Search for the cell housing the specified text and yield its [X, Y] center coordinate. 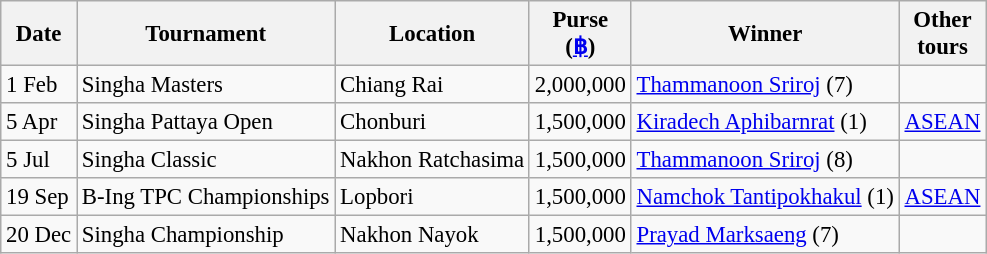
Singha Championship [205, 235]
Nakhon Ratchasima [432, 160]
Singha Pattaya Open [205, 122]
Chonburi [432, 122]
Purse(฿) [580, 34]
2,000,000 [580, 85]
Tournament [205, 34]
Othertours [942, 34]
19 Sep [39, 197]
Chiang Rai [432, 85]
Location [432, 34]
Winner [765, 34]
Singha Masters [205, 85]
Singha Classic [205, 160]
5 Apr [39, 122]
Thammanoon Sriroj (8) [765, 160]
20 Dec [39, 235]
5 Jul [39, 160]
Lopbori [432, 197]
B-Ing TPC Championships [205, 197]
Date [39, 34]
Prayad Marksaeng (7) [765, 235]
Kiradech Aphibarnrat (1) [765, 122]
Namchok Tantipokhakul (1) [765, 197]
Thammanoon Sriroj (7) [765, 85]
Nakhon Nayok [432, 235]
1 Feb [39, 85]
